Output the (X, Y) coordinate of the center of the cell containing the given text.  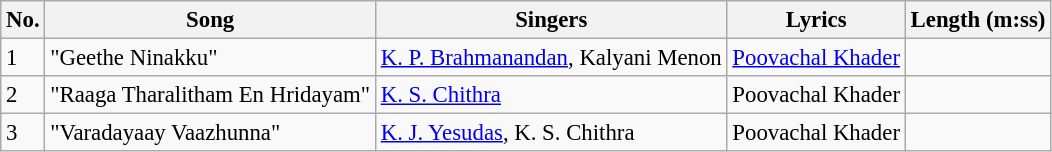
K. P. Brahmanandan, Kalyani Menon (551, 58)
3 (23, 133)
No. (23, 20)
1 (23, 58)
Song (210, 20)
2 (23, 95)
"Raaga Tharalitham En Hridayam" (210, 95)
K. S. Chithra (551, 95)
K. J. Yesudas, K. S. Chithra (551, 133)
Length (m:ss) (978, 20)
Lyrics (816, 20)
"Varadayaay Vaazhunna" (210, 133)
"Geethe Ninakku" (210, 58)
Singers (551, 20)
